Determine the [X, Y] coordinate at the center of the cell enclosing the given text.  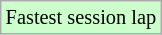
Fastest session lap [81, 17]
